Detect which cell encompasses the target text, then output its [x, y] center coordinate. 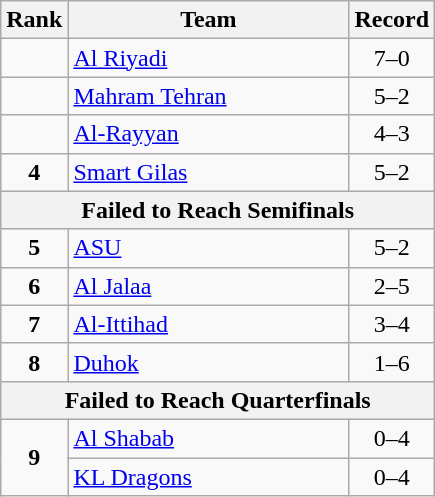
6 [34, 286]
3–4 [392, 324]
Smart Gilas [208, 172]
Failed to Reach Semifinals [218, 210]
4 [34, 172]
5 [34, 248]
Duhok [208, 362]
Al Riyadi [208, 58]
Al-Ittihad [208, 324]
Record [392, 20]
7 [34, 324]
2–5 [392, 286]
Team [208, 20]
4–3 [392, 134]
Al-Rayyan [208, 134]
Al Jalaa [208, 286]
Mahram Tehran [208, 96]
Failed to Reach Quarterfinals [218, 400]
Rank [34, 20]
9 [34, 457]
7–0 [392, 58]
KL Dragons [208, 477]
8 [34, 362]
ASU [208, 248]
1–6 [392, 362]
Al Shabab [208, 438]
